Output the [x, y] coordinate of the center of the cell containing the given text.  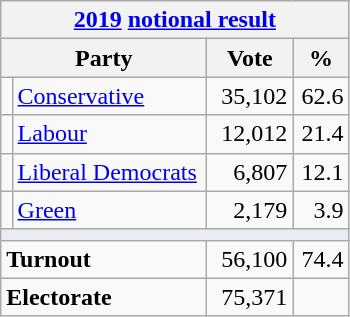
Conservative [110, 96]
Vote [250, 58]
12.1 [321, 172]
Party [104, 58]
Labour [110, 134]
62.6 [321, 96]
2,179 [250, 210]
6,807 [250, 172]
74.4 [321, 259]
Electorate [104, 297]
56,100 [250, 259]
Green [110, 210]
Turnout [104, 259]
12,012 [250, 134]
75,371 [250, 297]
3.9 [321, 210]
Liberal Democrats [110, 172]
% [321, 58]
2019 notional result [175, 20]
35,102 [250, 96]
21.4 [321, 134]
